Provide the (X, Y) coordinate of the cell's center where the given text is located.  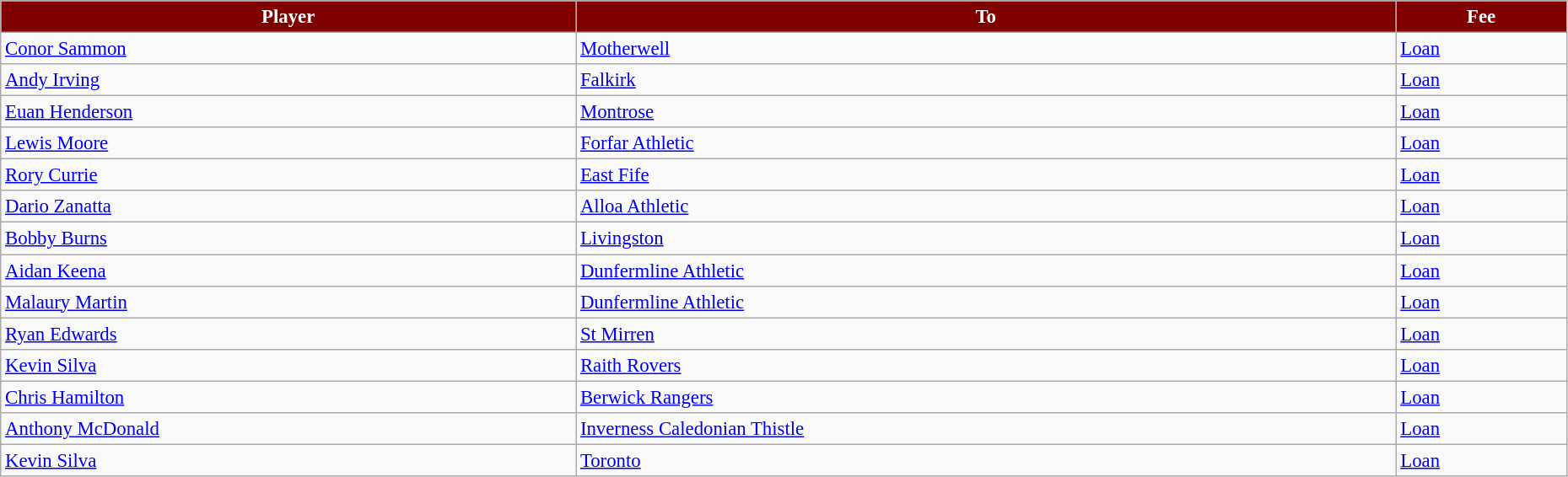
Berwick Rangers (986, 397)
Raith Rovers (986, 365)
Dario Zanatta (288, 206)
Lewis Moore (288, 143)
Malaury Martin (288, 302)
Aidan Keena (288, 271)
Ryan Edwards (288, 334)
Rory Currie (288, 175)
Inverness Caledonian Thistle (986, 429)
Chris Hamilton (288, 397)
Player (288, 17)
Toronto (986, 460)
East Fife (986, 175)
Euan Henderson (288, 112)
Forfar Athletic (986, 143)
Motherwell (986, 49)
Falkirk (986, 80)
Andy Irving (288, 80)
Conor Sammon (288, 49)
Alloa Athletic (986, 206)
Livingston (986, 238)
Bobby Burns (288, 238)
St Mirren (986, 334)
Fee (1481, 17)
To (986, 17)
Anthony McDonald (288, 429)
Montrose (986, 112)
